Capture the cell that displays the provided text and extract its [x, y] central coordinate. 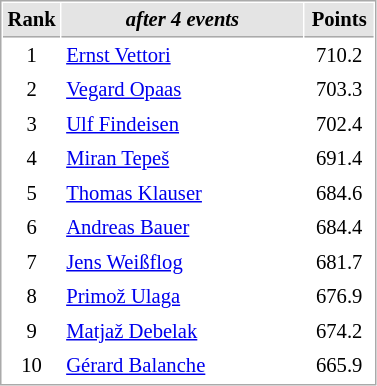
684.6 [340, 194]
9 [32, 332]
702.4 [340, 124]
665.9 [340, 366]
6 [32, 228]
676.9 [340, 296]
Points [340, 20]
684.4 [340, 228]
681.7 [340, 262]
Andreas Bauer [183, 228]
4 [32, 158]
Miran Tepeš [183, 158]
2 [32, 90]
691.4 [340, 158]
Rank [32, 20]
7 [32, 262]
674.2 [340, 332]
Vegard Opaas [183, 90]
703.3 [340, 90]
1 [32, 56]
after 4 events [183, 20]
Thomas Klauser [183, 194]
5 [32, 194]
710.2 [340, 56]
Primož Ulaga [183, 296]
8 [32, 296]
Ulf Findeisen [183, 124]
3 [32, 124]
Ernst Vettori [183, 56]
10 [32, 366]
Matjaž Debelak [183, 332]
Jens Weißflog [183, 262]
Gérard Balanche [183, 366]
